Capture the cell that displays the provided text and extract its [X, Y] central coordinate. 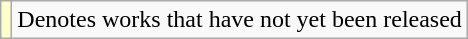
Denotes works that have not yet been released [240, 20]
